Return [x, y] of the center of cell containing provided text 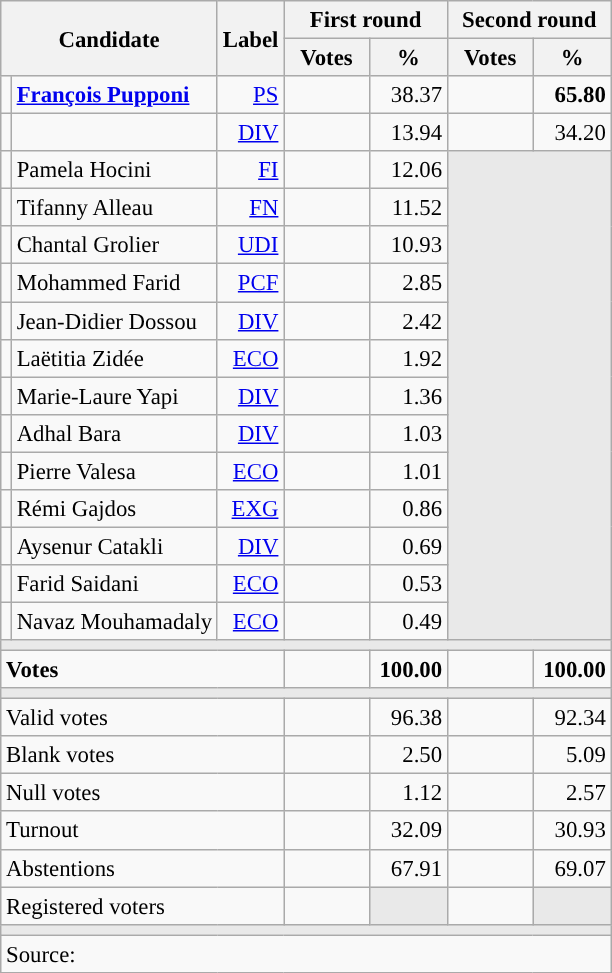
10.93 [408, 245]
Pamela Hocini [114, 170]
5.09 [572, 755]
Marie-Laure Yapi [114, 396]
0.49 [408, 621]
Pierre Valesa [114, 471]
2.57 [572, 793]
2.42 [408, 321]
Registered voters [142, 906]
12.06 [408, 170]
Navaz Mouhamadaly [114, 621]
30.93 [572, 831]
1.01 [408, 471]
FN [250, 208]
67.91 [408, 868]
EXG [250, 509]
Turnout [142, 831]
13.94 [408, 133]
69.07 [572, 868]
92.34 [572, 718]
32.09 [408, 831]
Valid votes [142, 718]
Mohammed Farid [114, 283]
34.20 [572, 133]
0.69 [408, 546]
Null votes [142, 793]
UDI [250, 245]
Jean-Didier Dossou [114, 321]
1.12 [408, 793]
Tifanny Alleau [114, 208]
0.86 [408, 509]
1.92 [408, 358]
Laëtitia Zidée [114, 358]
Second round [529, 20]
FI [250, 170]
1.36 [408, 396]
0.53 [408, 584]
2.50 [408, 755]
Chantal Grolier [114, 245]
96.38 [408, 718]
38.37 [408, 95]
Candidate [110, 38]
65.80 [572, 95]
Rémi Gajdos [114, 509]
1.03 [408, 433]
Abstentions [142, 868]
Source: [306, 954]
11.52 [408, 208]
François Pupponi [114, 95]
Blank votes [142, 755]
PCF [250, 283]
2.85 [408, 283]
First round [366, 20]
Farid Saidani [114, 584]
Label [250, 38]
Aysenur Catakli [114, 546]
PS [250, 95]
Adhal Bara [114, 433]
